Extract the (X, Y) coordinate from the center of the cell holding the provided text.  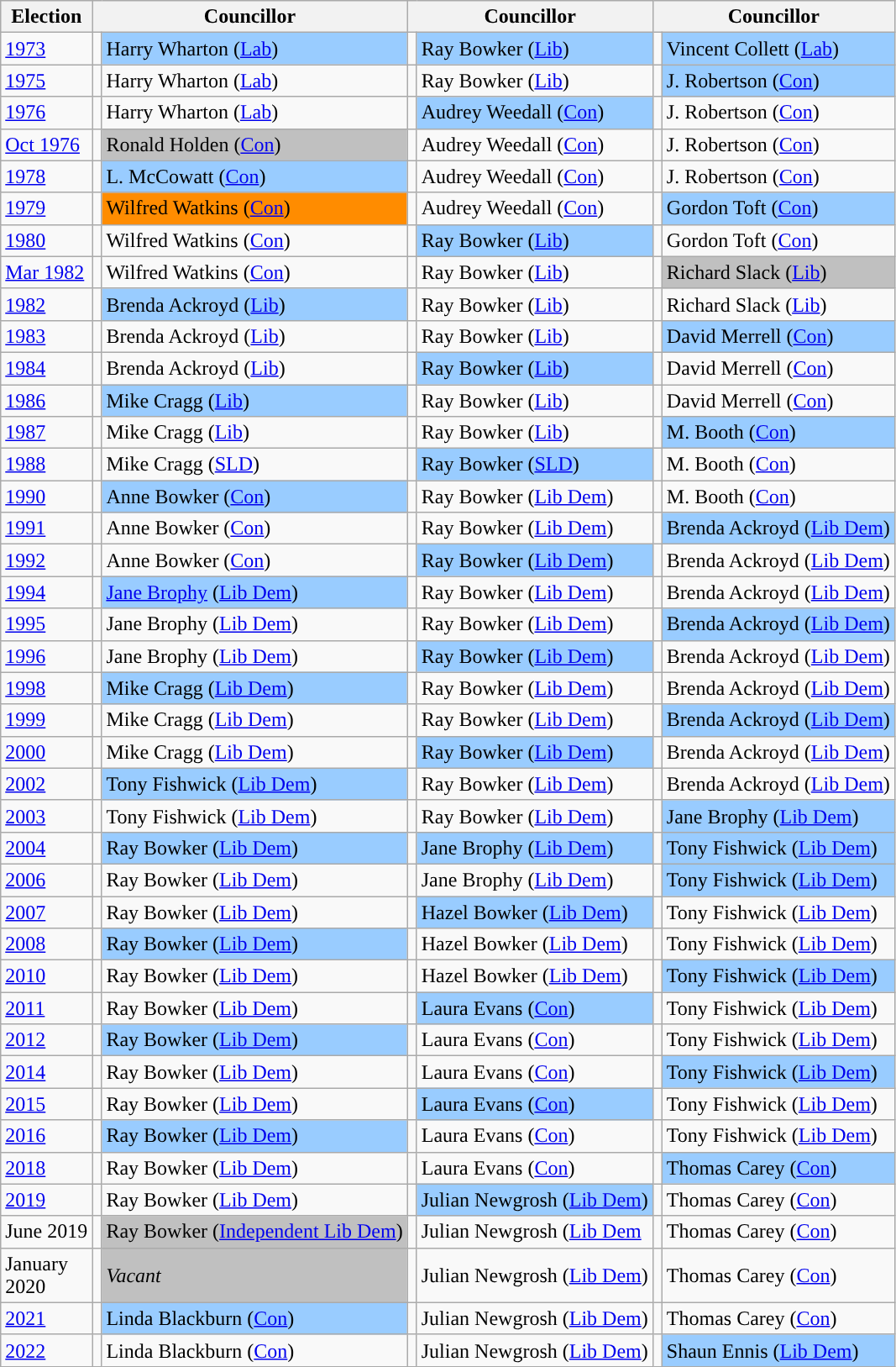
1979 (47, 208)
1992 (47, 560)
1998 (47, 688)
2006 (47, 880)
2012 (47, 1040)
L. McCowatt (Con) (254, 176)
2004 (47, 848)
1999 (47, 720)
1987 (47, 433)
2003 (47, 816)
2011 (47, 1008)
Julian Newgrosh (Lib Dem (534, 1232)
Shaun Ennis (Lib Dem) (778, 1350)
2010 (47, 976)
1973 (47, 49)
2021 (47, 1318)
Mike Cragg (SLD) (254, 465)
1984 (47, 368)
Oct 1976 (47, 145)
1983 (47, 336)
Mar 1982 (47, 272)
Ray Bowker (SLD) (534, 465)
Ray Bowker (Independent Lib Dem) (254, 1232)
2016 (47, 1136)
1994 (47, 592)
Election (47, 17)
Vacant (254, 1275)
Vincent Collett (Lab) (778, 49)
1996 (47, 656)
1976 (47, 113)
2002 (47, 784)
2022 (47, 1350)
1991 (47, 528)
January2020 (47, 1275)
1978 (47, 176)
1990 (47, 497)
2014 (47, 1072)
2018 (47, 1168)
1995 (47, 624)
2015 (47, 1104)
2000 (47, 752)
1980 (47, 240)
1982 (47, 304)
2008 (47, 944)
2007 (47, 912)
1986 (47, 401)
2019 (47, 1200)
Ronald Holden (Con) (254, 145)
1975 (47, 81)
June 2019 (47, 1232)
1988 (47, 465)
